Search for the cell housing the specified text and yield its [X, Y] center coordinate. 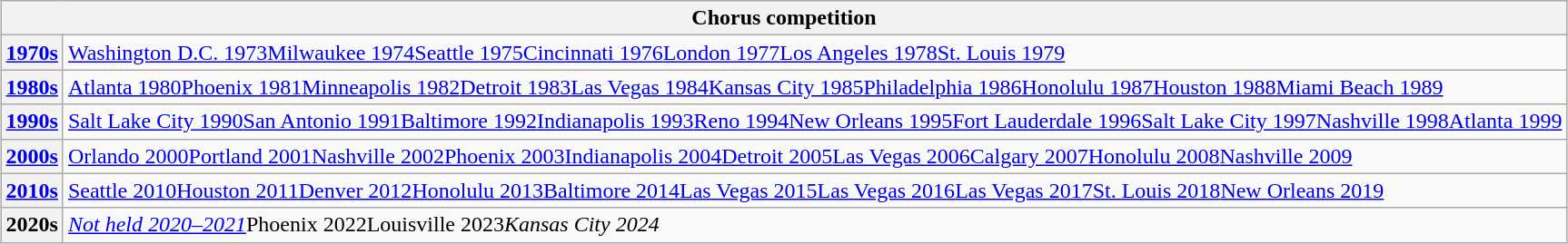
Seattle 2010Houston 2011Denver 2012Honolulu 2013Baltimore 2014Las Vegas 2015Las Vegas 2016Las Vegas 2017St. Louis 2018New Orleans 2019 [815, 190]
2010s [32, 190]
Atlanta 1980Phoenix 1981Minneapolis 1982Detroit 1983Las Vegas 1984Kansas City 1985Philadelphia 1986Honolulu 1987Houston 1988Miami Beach 1989 [815, 87]
Orlando 2000Portland 2001Nashville 2002Phoenix 2003Indianapolis 2004Detroit 2005Las Vegas 2006Calgary 2007Honolulu 2008Nashville 2009 [815, 156]
Washington D.C. 1973Milwaukee 1974Seattle 1975Cincinnati 1976London 1977Los Angeles 1978St. Louis 1979 [815, 53]
1990s [32, 122]
Not held 2020–2021Phoenix 2022Louisville 2023Kansas City 2024 [815, 225]
2000s [32, 156]
Chorus competition [784, 18]
2020s [32, 225]
1980s [32, 87]
1970s [32, 53]
